Return (X, Y) of the center of cell containing provided text 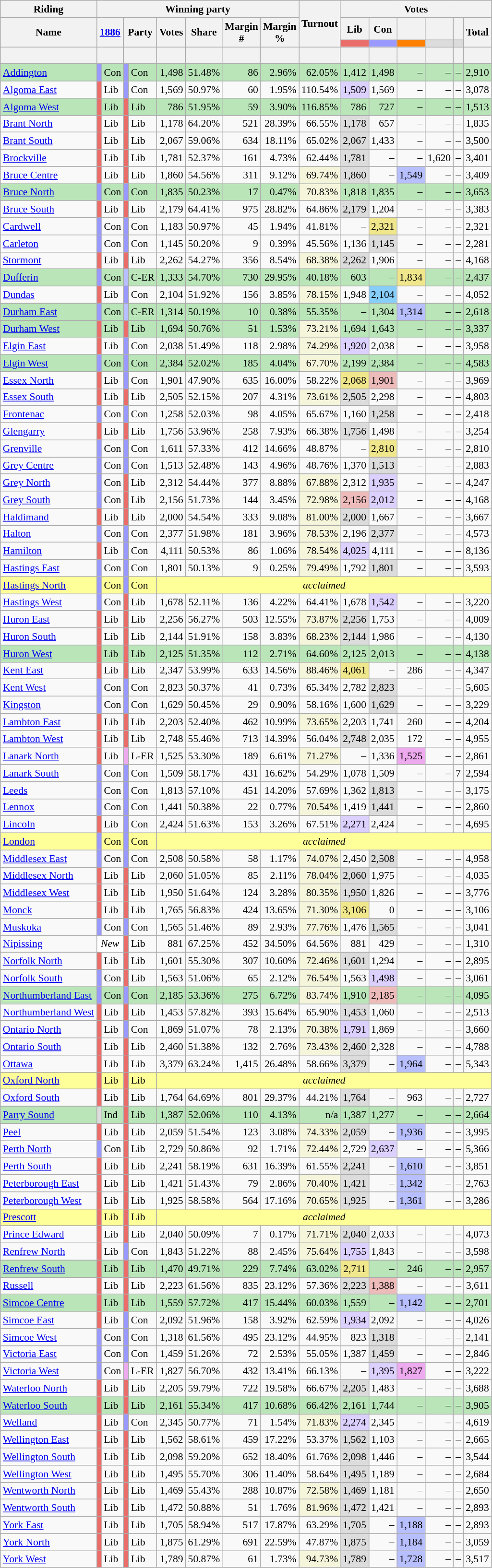
3,409 (477, 175)
Share (204, 33)
Essex South (48, 397)
3,611 (477, 1286)
1,483 (383, 1389)
229 (241, 1269)
50.38% (204, 807)
72.98% (320, 500)
2,701 (477, 1303)
51.96% (204, 1320)
963 (411, 1098)
59.06% (204, 141)
51.22% (204, 1252)
657 (383, 124)
Grenville (48, 448)
72 (241, 1354)
4.13% (280, 1115)
Carleton (48, 244)
452 (241, 944)
n/a (320, 1115)
1,934 (354, 1320)
50.20% (204, 244)
333 (241, 517)
3,078 (477, 90)
75.64% (320, 1252)
3,286 (477, 1201)
116.85% (320, 107)
975 (241, 210)
Lennox (48, 807)
64.69% (204, 1098)
124 (241, 893)
69.74% (320, 175)
81.00% (320, 517)
60.03% (320, 1303)
29 (241, 705)
2,860 (477, 807)
Party (140, 33)
22 (241, 807)
2.45% (280, 1252)
356 (241, 260)
2,274 (354, 1423)
54.27% (204, 260)
1,728 (411, 1559)
144 (241, 500)
1,395 (383, 1371)
1,204 (383, 210)
58.64% (320, 1474)
13.65% (280, 910)
153 (241, 825)
77.76% (320, 927)
1,415 (241, 1064)
3,653 (477, 192)
78.15% (320, 295)
3.26% (280, 825)
79 (241, 1183)
3.90% (280, 107)
52.48% (204, 466)
Durham West (48, 329)
Wellington West (48, 1474)
52.02% (204, 363)
41 (241, 688)
65.02% (320, 141)
1,470 (171, 1269)
835 (241, 1286)
3,500 (477, 141)
1,277 (383, 1115)
1,183 (171, 226)
57.36% (320, 1286)
424 (241, 910)
72.46% (320, 961)
71.30% (320, 910)
652 (241, 1457)
48.87% (320, 448)
83.74% (320, 995)
Ontario North (48, 1030)
2,861 (477, 756)
1,060 (383, 1013)
3,995 (477, 1132)
York West (48, 1559)
1,948 (354, 295)
633 (241, 671)
94.73% (320, 1559)
3,222 (477, 1371)
York North (48, 1542)
143 (241, 466)
51.73% (204, 500)
Lambton West (48, 739)
7.74% (280, 1269)
691 (241, 1542)
3,041 (477, 927)
5,366 (477, 1149)
55.46% (204, 739)
4,095 (477, 995)
495 (241, 1337)
73.43% (320, 1047)
61 (241, 1559)
Middlesex West (48, 893)
70.38% (320, 1030)
462 (241, 722)
2.86% (280, 1183)
Norfolk North (48, 961)
4,073 (477, 1235)
63.02% (320, 1269)
2,665 (477, 1440)
51.95% (204, 107)
71.27% (320, 756)
517 (241, 1525)
63.29% (320, 1525)
51.92% (204, 295)
71 (241, 1423)
2,437 (477, 278)
62.59% (320, 1320)
722 (241, 1389)
45.56% (320, 244)
1,792 (354, 568)
58.16% (320, 705)
58.17% (204, 773)
2,883 (477, 466)
54.44% (204, 483)
2,711 (354, 1269)
71.71% (320, 1235)
1,103 (383, 1440)
Waterloo South (48, 1405)
136 (241, 602)
55.30% (204, 961)
58.66% (320, 1064)
132 (241, 1047)
3,254 (477, 432)
3,969 (477, 380)
67.51% (320, 825)
3,401 (477, 158)
1,412 (354, 73)
54.54% (204, 517)
1,136 (354, 244)
2,035 (383, 739)
74.33% (320, 1132)
2.96% (280, 73)
2,012 (383, 500)
54.56% (204, 175)
Monck (48, 910)
York East (48, 1525)
63.24% (204, 1064)
74.29% (320, 346)
51.35% (204, 654)
2,271 (354, 825)
53.37% (320, 1440)
51.98% (204, 534)
1,542 (383, 602)
57.10% (204, 790)
Russell (48, 1286)
2.12% (280, 979)
Ottawa (48, 1064)
4,026 (477, 1320)
Perth South (48, 1167)
2,664 (477, 1115)
Oxford South (48, 1098)
55.35% (320, 312)
4,803 (477, 397)
258 (241, 432)
98 (241, 414)
52.03% (204, 414)
51.49% (204, 346)
16.62% (280, 773)
55.43% (204, 1491)
1,142 (411, 1303)
1,620 (439, 158)
Algoma East (48, 90)
3.96% (280, 534)
1,078 (354, 773)
Addington (48, 73)
1,744 (383, 1405)
2.53% (280, 1354)
3,667 (477, 517)
17.87% (280, 1525)
Brockville (48, 158)
16.00% (280, 380)
Hastings North (48, 585)
51.43% (204, 1183)
3.08% (280, 1132)
50.53% (204, 551)
1,611 (171, 448)
3,688 (477, 1389)
56.04% (320, 739)
61.29% (204, 1542)
89 (241, 927)
50.45% (204, 705)
1,667 (383, 517)
311 (241, 175)
3,958 (477, 346)
2,033 (383, 1235)
13.41% (280, 1371)
73.87% (320, 620)
17.16% (280, 1201)
2,141 (477, 1337)
1,188 (411, 1525)
1.71% (280, 1149)
1.06% (280, 551)
1,189 (383, 1474)
1,362 (354, 790)
1,826 (383, 893)
66.42% (320, 1405)
1,741 (383, 722)
1.54% (280, 1423)
Elgin East (48, 346)
181 (241, 534)
Victoria East (48, 1354)
2,957 (477, 1269)
189 (241, 756)
50.37% (204, 688)
Elgin West (48, 363)
68.23% (320, 637)
51.48% (204, 73)
1,936 (411, 1132)
Wellington South (48, 1457)
50.87% (204, 1559)
0 (383, 910)
Hamilton (48, 551)
307 (241, 961)
73.21% (320, 329)
Simcoe Centre (48, 1303)
156 (241, 295)
58.94% (204, 1525)
2,594 (477, 773)
7.93% (280, 432)
14.56% (280, 671)
4.04% (280, 363)
50.19% (204, 312)
Brant South (48, 141)
1,388 (383, 1286)
110.54% (320, 90)
3,660 (477, 1030)
78 (241, 1030)
Riding (48, 9)
51.07% (204, 1030)
1,419 (354, 807)
66.55% (320, 124)
Ind (112, 1115)
61.55% (320, 1167)
64.86% (320, 210)
88 (241, 1252)
50.76% (204, 329)
1,342 (411, 1183)
1.76% (280, 1508)
2,763 (477, 1183)
4,619 (477, 1423)
1,433 (383, 141)
2,727 (477, 1098)
65.67% (320, 414)
66.67% (320, 1389)
Stormont (48, 260)
52.11% (204, 602)
Kingston (48, 705)
2,618 (477, 312)
Nipissing (48, 944)
2,281 (477, 244)
0.90% (280, 705)
Lanark South (48, 773)
Perth North (48, 1149)
801 (241, 1098)
1,834 (411, 278)
Norfolk South (48, 979)
4.73% (280, 158)
5,343 (477, 1064)
22.59% (280, 1542)
432 (241, 1371)
Grey Centre (48, 466)
1,753 (383, 620)
727 (383, 107)
65.34% (320, 688)
55.05% (320, 1354)
Lanark North (48, 756)
Bruce North (48, 192)
51.06% (204, 979)
50.58% (204, 859)
66.13% (320, 1371)
Northumberland East (48, 995)
1,600 (354, 705)
18.11% (280, 141)
2,846 (477, 1354)
28.39% (280, 124)
4,130 (477, 637)
Frontenac (48, 414)
47.87% (320, 1542)
88.46% (320, 671)
11.40% (280, 1474)
28.82% (280, 210)
185 (241, 363)
62.05% (320, 73)
4,025 (354, 551)
1,160 (354, 414)
823 (354, 1337)
64.20% (204, 124)
564 (241, 1201)
Hastings West (48, 602)
Simcoe West (48, 1337)
730 (241, 278)
64.56% (320, 944)
713 (241, 739)
78.53% (320, 534)
Kent East (48, 671)
1.95% (280, 90)
3,175 (477, 790)
Ontario South (48, 1047)
50.86% (204, 1149)
1,935 (383, 483)
Muskoka (48, 927)
3,593 (477, 568)
Huron West (48, 654)
1,986 (383, 637)
Oxford North (48, 1081)
123 (241, 1132)
66.38% (320, 432)
260 (411, 722)
0.25% (280, 568)
1.73% (280, 1559)
70.40% (320, 1183)
59.20% (204, 1457)
51.91% (204, 637)
Grey South (48, 500)
Dufferin (48, 278)
459 (241, 1440)
3.28% (280, 893)
Middlesex North (48, 876)
3,544 (477, 1457)
45 (241, 226)
112 (241, 654)
3.92% (280, 1320)
London (48, 842)
14.39% (280, 739)
2,782 (354, 688)
118 (241, 346)
15.44% (280, 1303)
Peel (48, 1132)
44.95% (320, 1337)
50.23% (204, 192)
Winning party (198, 9)
1,304 (383, 312)
80.35% (320, 893)
4.05% (280, 414)
6.61% (280, 756)
51.63% (204, 825)
70.54% (320, 807)
2,650 (477, 1491)
2,684 (477, 1474)
34.50% (280, 944)
429 (383, 944)
29.37% (280, 1098)
246 (411, 1269)
Grey North (48, 483)
2,637 (383, 1149)
1,476 (354, 927)
Total (477, 33)
4,955 (477, 739)
Parry Sound (48, 1115)
0.47% (280, 192)
4,347 (477, 671)
12.55% (280, 620)
79.49% (320, 568)
57.82% (204, 1013)
50.09% (204, 1235)
2.11% (280, 876)
1,964 (411, 1064)
40.18% (320, 278)
15.64% (280, 1013)
2.98% (280, 346)
Margin# (241, 33)
393 (241, 1013)
4,583 (477, 363)
288 (241, 1491)
377 (241, 483)
1,184 (411, 1542)
2,910 (477, 73)
3,061 (477, 979)
Peterborough West (48, 1201)
68.38% (320, 260)
50.77% (204, 1423)
172 (411, 739)
1,920 (354, 346)
3,229 (477, 705)
451 (241, 790)
Glengarry (48, 432)
3,337 (477, 329)
6.72% (280, 995)
0.73% (280, 688)
70.83% (320, 192)
50.13% (204, 568)
19.58% (280, 1389)
1.53% (280, 329)
2,298 (383, 397)
0.17% (280, 1235)
51.46% (204, 927)
50.88% (204, 1508)
1,910 (354, 995)
New (110, 944)
4.22% (280, 602)
57.69% (320, 790)
4,035 (477, 876)
71.83% (320, 1423)
8,136 (477, 551)
56.83% (204, 910)
Bruce Centre (48, 175)
64.60% (320, 654)
5,605 (477, 688)
8.88% (280, 483)
81.96% (320, 1508)
4.96% (280, 466)
2,513 (477, 1013)
54.29% (320, 773)
2,450 (354, 859)
2,013 (383, 654)
59.79% (204, 1389)
4.31% (280, 397)
1,370 (354, 466)
4,247 (477, 483)
2.13% (280, 1030)
161 (241, 158)
2.76% (280, 1047)
58.19% (204, 1167)
53.30% (204, 756)
3,598 (477, 1252)
2,895 (477, 961)
73.65% (320, 722)
207 (241, 397)
56.70% (204, 1371)
10.68% (280, 1405)
55.70% (204, 1474)
Victoria West (48, 1371)
56.27% (204, 620)
52.37% (204, 158)
4,573 (477, 534)
Hastings East (48, 568)
16.39% (280, 1167)
67.25% (204, 944)
Margin% (280, 33)
2.93% (280, 927)
14.20% (280, 790)
4,695 (477, 825)
52.06% (204, 1115)
Welland (48, 1423)
Wentworth North (48, 1491)
Renfrew South (48, 1269)
275 (241, 995)
10.87% (280, 1491)
3.45% (280, 500)
3.85% (280, 295)
1,643 (383, 329)
Bruce South (48, 210)
2,418 (477, 414)
74.07% (320, 859)
73.61% (320, 397)
1,610 (411, 1167)
1,818 (354, 192)
Middlesex East (48, 859)
61.76% (320, 1457)
Haldimand (48, 517)
4,958 (477, 859)
Simcoe East (48, 1320)
2,199 (354, 363)
4,061 (354, 671)
53.36% (204, 995)
2,347 (171, 671)
635 (241, 380)
Name (48, 33)
1,446 (383, 1457)
503 (241, 620)
634 (241, 141)
1,181 (383, 1491)
Brant North (48, 124)
1,765 (171, 910)
58.22% (320, 380)
286 (411, 671)
49.71% (204, 1269)
47.90% (204, 380)
2,196 (354, 534)
10.99% (280, 722)
Renfrew North (48, 1252)
1,975 (383, 876)
72.58% (320, 1491)
76.54% (320, 979)
3,220 (477, 602)
Waterloo North (48, 1389)
Prescott (48, 1217)
48.76% (320, 466)
51.05% (204, 876)
1,791 (354, 1030)
1.94% (280, 226)
58.61% (204, 1440)
52.40% (204, 722)
3,059 (477, 1542)
72.44% (320, 1149)
9.12% (280, 175)
3,905 (477, 1405)
Wellington East (48, 1440)
10 (241, 312)
9.08% (280, 517)
0.39% (280, 244)
78.54% (320, 551)
Peterborough East (48, 1183)
Wentworth South (48, 1508)
70.65% (320, 1201)
3.83% (280, 637)
Halton (48, 534)
306 (241, 1474)
62.44% (320, 158)
4,052 (477, 295)
58.58% (204, 1201)
51.54% (204, 1132)
57.33% (204, 448)
1,294 (383, 961)
110 (241, 1115)
631 (241, 1167)
1,336 (383, 756)
2,068 (354, 380)
1,310 (477, 944)
51.64% (204, 893)
26.48% (280, 1064)
3,776 (477, 893)
92 (241, 1149)
1.17% (280, 859)
1,333 (171, 278)
10.60% (280, 961)
17.22% (280, 1440)
41.81% (320, 226)
Huron South (48, 637)
18.40% (280, 1457)
1886 (110, 33)
52.15% (204, 397)
Lambton East (48, 722)
59 (241, 107)
Algoma West (48, 107)
412 (241, 448)
Durham East (48, 312)
Dundas (48, 295)
3,383 (477, 210)
3,517 (477, 1559)
3,851 (477, 1167)
51.38% (204, 1047)
57.72% (204, 1303)
2,328 (383, 1047)
51.26% (204, 1354)
1,755 (354, 1252)
60 (241, 90)
55.34% (204, 1405)
53.99% (204, 671)
1,549 (411, 175)
Lincoln (48, 825)
Kent West (48, 688)
521 (241, 124)
431 (241, 773)
4,204 (477, 722)
67.70% (320, 363)
0.38% (280, 312)
29.95% (280, 278)
4,788 (477, 1047)
78.04% (320, 876)
0.77% (280, 807)
1,361 (411, 1201)
Prince Edward (48, 1235)
58 (241, 859)
Northumberland West (48, 1013)
2.71% (280, 654)
65.90% (320, 1013)
1,906 (383, 260)
17 (241, 192)
44.21% (320, 1098)
Turnout (320, 24)
54.70% (204, 278)
8.54% (280, 260)
53.96% (204, 432)
14.66% (280, 448)
67.88% (320, 483)
Huron East (48, 620)
4,138 (477, 654)
4,009 (477, 620)
Essex North (48, 380)
85 (241, 876)
Cardwell (48, 226)
65 (241, 979)
Leeds (48, 790)
603 (354, 278)
